Pinpoint the cell where the given text exists, returning its [x, y] midpoint coordinate. 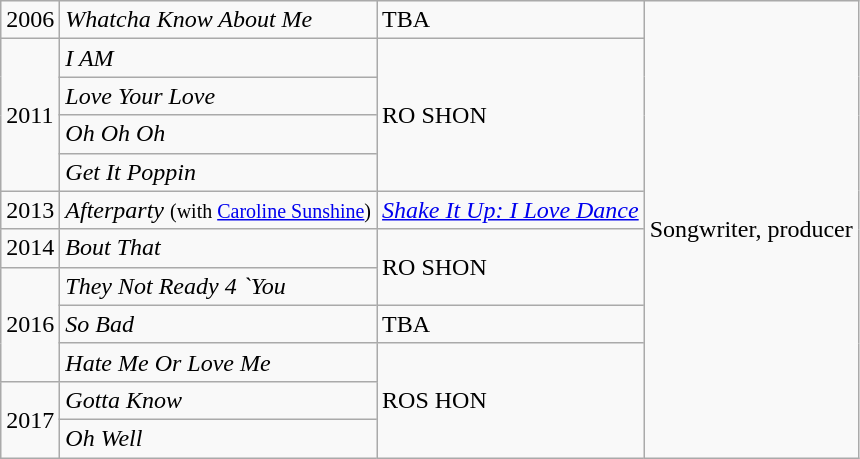
Oh Well [218, 438]
2006 [30, 20]
Love Your Love [218, 96]
Songwriter, producer [751, 230]
2013 [30, 210]
2016 [30, 324]
Gotta Know [218, 400]
Get It Poppin [218, 172]
Hate Me Or Love Me [218, 362]
2011 [30, 115]
Oh Oh Oh [218, 134]
Shake It Up: I Love Dance [511, 210]
Whatcha Know About Me [218, 20]
I AM [218, 58]
Afterparty (with Caroline Sunshine) [218, 210]
They Not Ready 4 `You [218, 286]
So Bad [218, 324]
2017 [30, 419]
ROS HON [511, 400]
2014 [30, 248]
Bout That [218, 248]
